Detect which cell encompasses the target text, then output its (X, Y) center coordinate. 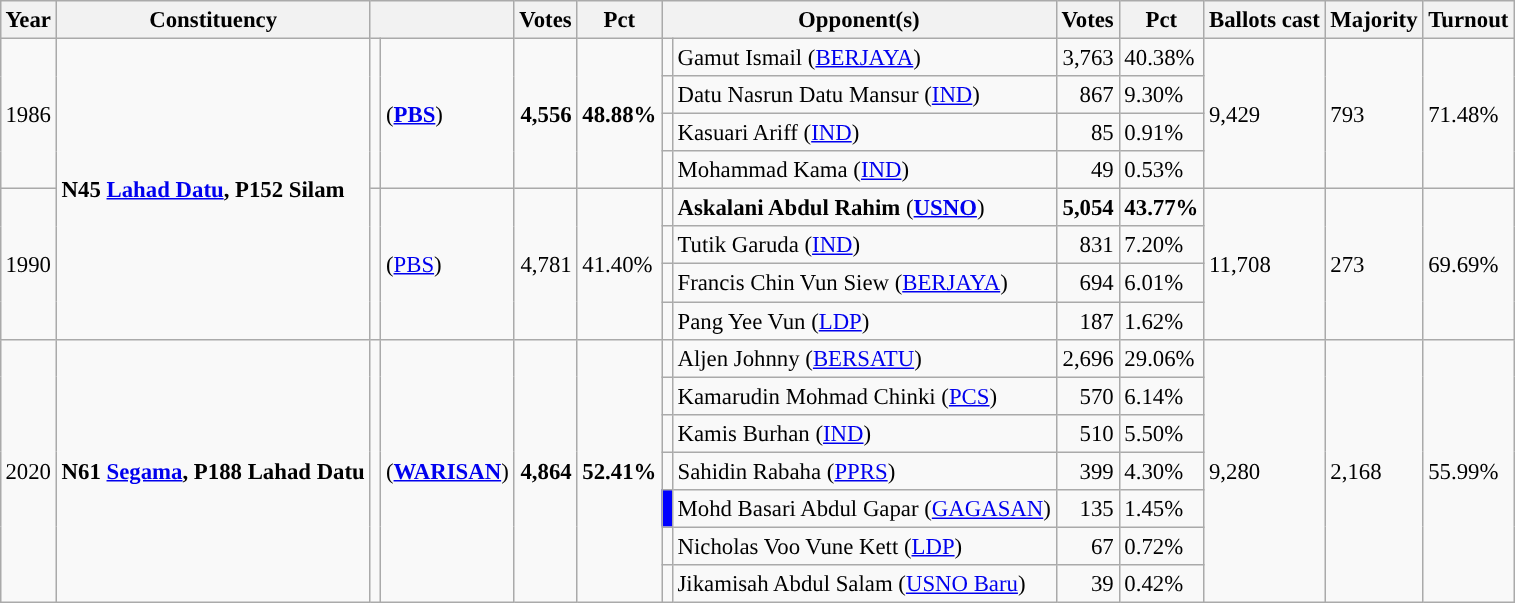
Kamis Burhan (IND) (864, 433)
Kasuari Ariff (IND) (864, 133)
9.30% (1162, 95)
55.99% (1468, 470)
7.20% (1162, 245)
694 (1088, 283)
2020 (28, 470)
Pang Yee Vun (LDP) (864, 321)
69.69% (1468, 264)
793 (1374, 113)
510 (1088, 433)
71.48% (1468, 113)
1986 (28, 113)
Jikamisah Abdul Salam (USNO Baru) (864, 584)
(WARISAN) (448, 470)
Nicholas Voo Vune Kett (LDP) (864, 546)
4,556 (546, 113)
41.40% (620, 264)
N61 Segama, P188 Lahad Datu (213, 470)
5.50% (1162, 433)
48.88% (620, 113)
Ballots cast (1264, 20)
29.06% (1162, 358)
49 (1088, 170)
Mohammad Kama (IND) (864, 170)
Datu Nasrun Datu Mansur (IND) (864, 95)
N45 Lahad Datu, P152 Silam (213, 188)
67 (1088, 546)
Year (28, 20)
867 (1088, 95)
Gamut Ismail (BERJAYA) (864, 57)
0.72% (1162, 546)
Francis Chin Vun Siew (BERJAYA) (864, 283)
2,168 (1374, 470)
Aljen Johnny (BERSATU) (864, 358)
0.53% (1162, 170)
Mohd Basari Abdul Gapar (GAGASAN) (864, 508)
Opponent(s) (860, 20)
4.30% (1162, 471)
1.62% (1162, 321)
9,280 (1264, 470)
6.14% (1162, 396)
4,781 (546, 264)
831 (1088, 245)
135 (1088, 508)
39 (1088, 584)
1990 (28, 264)
11,708 (1264, 264)
52.41% (620, 470)
3,763 (1088, 57)
Tutik Garuda (IND) (864, 245)
399 (1088, 471)
0.91% (1162, 133)
187 (1088, 321)
43.77% (1162, 208)
4,864 (546, 470)
Majority (1374, 20)
0.42% (1162, 584)
5,054 (1088, 208)
6.01% (1162, 283)
Kamarudin Mohmad Chinki (PCS) (864, 396)
570 (1088, 396)
40.38% (1162, 57)
Turnout (1468, 20)
85 (1088, 133)
Askalani Abdul Rahim (USNO) (864, 208)
9,429 (1264, 113)
273 (1374, 264)
2,696 (1088, 358)
Sahidin Rabaha (PPRS) (864, 471)
Constituency (213, 20)
1.45% (1162, 508)
